Scan for the cell matching the given text and deliver its [x, y] coordinate at center. 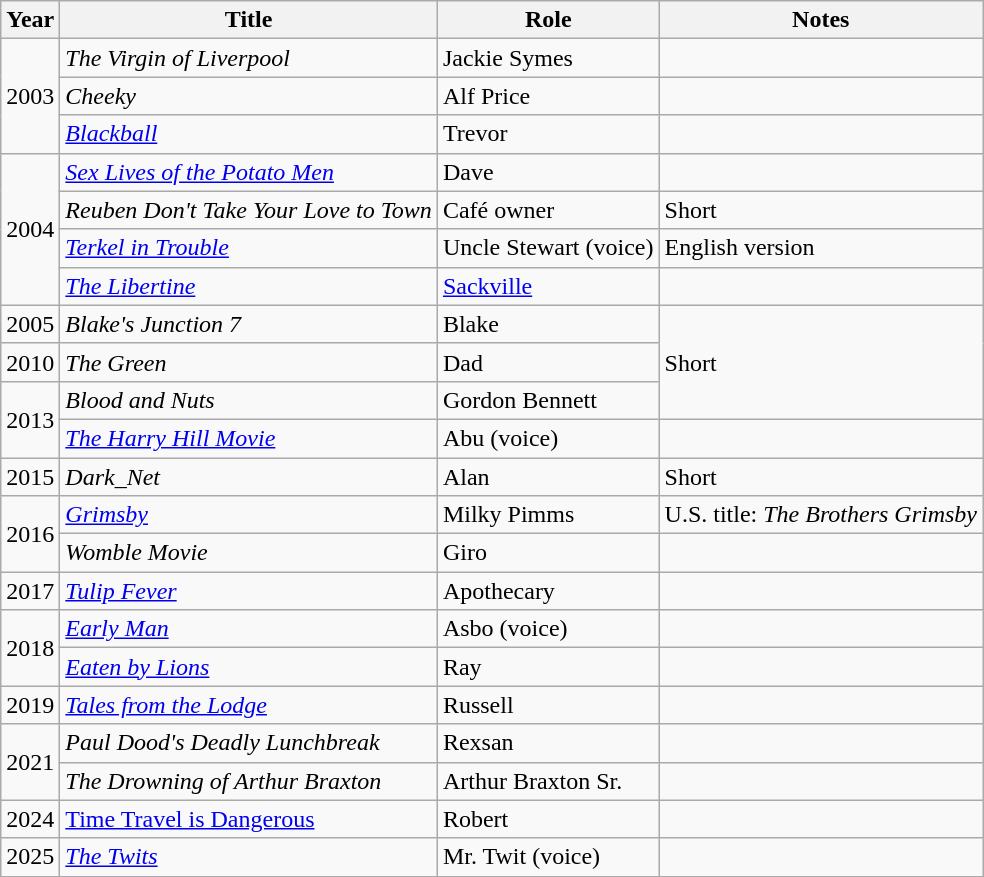
Arthur Braxton Sr. [548, 781]
Dad [548, 362]
Jackie Symes [548, 58]
Mr. Twit (voice) [548, 857]
Alan [548, 477]
Robert [548, 819]
2024 [30, 819]
Year [30, 20]
2005 [30, 324]
2018 [30, 648]
Womble Movie [249, 553]
Tales from the Lodge [249, 705]
Asbo (voice) [548, 629]
Early Man [249, 629]
Blackball [249, 134]
Eaten by Lions [249, 667]
Café owner [548, 210]
Cheeky [249, 96]
The Green [249, 362]
Uncle Stewart (voice) [548, 248]
Abu (voice) [548, 438]
Apothecary [548, 591]
2013 [30, 419]
Sackville [548, 286]
The Drowning of Arthur Braxton [249, 781]
Paul Dood's Deadly Lunchbreak [249, 743]
Dark_Net [249, 477]
Russell [548, 705]
Blood and Nuts [249, 400]
The Virgin of Liverpool [249, 58]
2019 [30, 705]
U.S. title: The Brothers Grimsby [821, 515]
The Libertine [249, 286]
2021 [30, 762]
Reuben Don't Take Your Love to Town [249, 210]
Time Travel is Dangerous [249, 819]
2015 [30, 477]
Role [548, 20]
Sex Lives of the Potato Men [249, 172]
Ray [548, 667]
Grimsby [249, 515]
2003 [30, 96]
Milky Pimms [548, 515]
Gordon Bennett [548, 400]
2025 [30, 857]
2017 [30, 591]
The Twits [249, 857]
Giro [548, 553]
Terkel in Trouble [249, 248]
Blake [548, 324]
2010 [30, 362]
Title [249, 20]
Dave [548, 172]
Notes [821, 20]
Rexsan [548, 743]
Tulip Fever [249, 591]
2016 [30, 534]
Trevor [548, 134]
2004 [30, 229]
Blake's Junction 7 [249, 324]
The Harry Hill Movie [249, 438]
English version [821, 248]
Alf Price [548, 96]
